Scan for the cell matching the given text and deliver its [X, Y] coordinate at center. 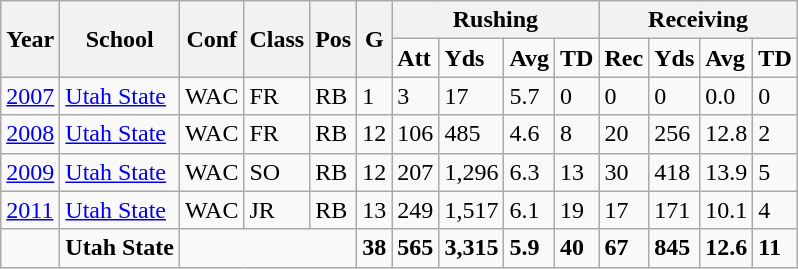
20 [624, 134]
40 [577, 248]
2011 [30, 210]
2007 [30, 96]
256 [674, 134]
565 [416, 248]
5.7 [530, 96]
19 [577, 210]
School [120, 39]
6.1 [530, 210]
30 [624, 172]
171 [674, 210]
Conf [212, 39]
3 [416, 96]
5.9 [530, 248]
38 [374, 248]
5 [775, 172]
10.1 [726, 210]
485 [472, 134]
106 [416, 134]
2 [775, 134]
Rushing [496, 20]
13.9 [726, 172]
2008 [30, 134]
Rec [624, 58]
JR [277, 210]
12.6 [726, 248]
207 [416, 172]
67 [624, 248]
G [374, 39]
4 [775, 210]
1,296 [472, 172]
12.8 [726, 134]
11 [775, 248]
1,517 [472, 210]
Class [277, 39]
1 [374, 96]
6.3 [530, 172]
8 [577, 134]
3,315 [472, 248]
4.6 [530, 134]
Att [416, 58]
0.0 [726, 96]
418 [674, 172]
Receiving [698, 20]
2009 [30, 172]
SO [277, 172]
Pos [334, 39]
249 [416, 210]
845 [674, 248]
Year [30, 39]
